Scan for the cell matching the given text and deliver its [x, y] coordinate at center. 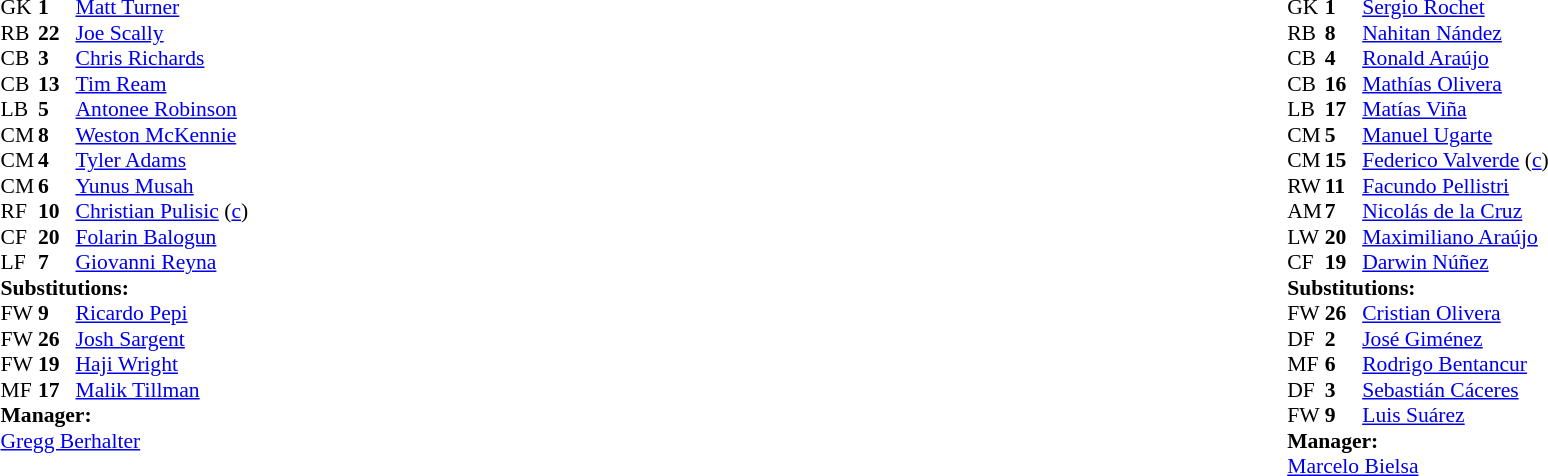
AM [1306, 211]
Josh Sargent [162, 339]
2 [1344, 339]
Gregg Berhalter [124, 441]
Folarin Balogun [162, 237]
Substitutions: [124, 288]
Malik Tillman [162, 390]
Tim Ream [162, 84]
Manager: [124, 415]
22 [57, 33]
Giovanni Reyna [162, 263]
Ricardo Pepi [162, 313]
LF [19, 263]
11 [1344, 186]
Chris Richards [162, 59]
LW [1306, 237]
15 [1344, 161]
Yunus Musah [162, 186]
16 [1344, 84]
Antonee Robinson [162, 109]
Haji Wright [162, 365]
10 [57, 211]
Joe Scally [162, 33]
13 [57, 84]
Christian Pulisic (c) [162, 211]
Weston McKennie [162, 135]
RW [1306, 186]
Tyler Adams [162, 161]
RF [19, 211]
